Search for the cell housing the specified text and yield its (x, y) center coordinate. 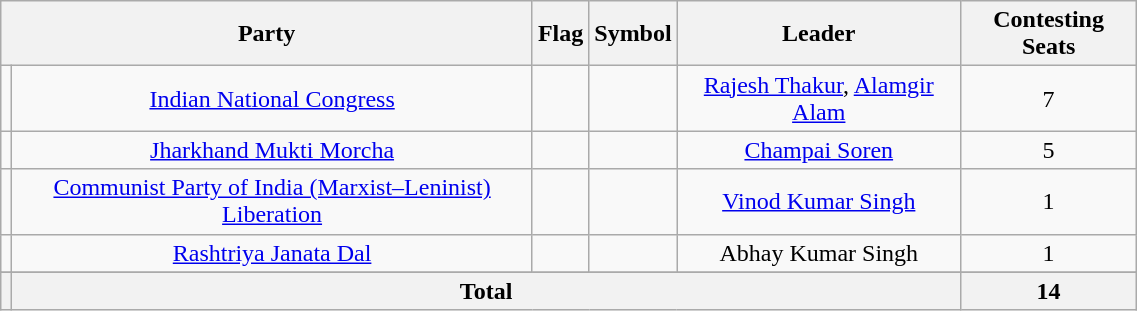
Rashtriya Janata Dal (272, 253)
Rajesh Thakur, Alamgir Alam (818, 98)
Vinod Kumar Singh (818, 202)
7 (1048, 98)
Contesting Seats (1048, 34)
Total (486, 291)
Symbol (633, 34)
Abhay Kumar Singh (818, 253)
Party (267, 34)
5 (1048, 150)
14 (1048, 291)
Leader (818, 34)
Jharkhand Mukti Morcha (272, 150)
Indian National Congress (272, 98)
Communist Party of India (Marxist–Leninist) Liberation (272, 202)
Champai Soren (818, 150)
Flag (560, 34)
